Return (x, y) of the center of cell containing provided text 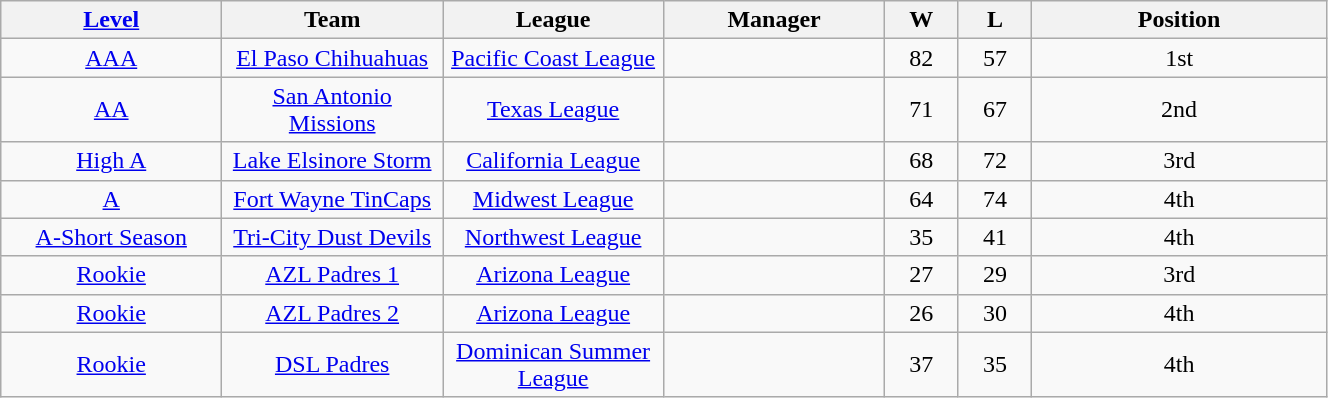
82 (922, 58)
57 (995, 58)
A (112, 199)
AAA (112, 58)
Texas League (554, 110)
Midwest League (554, 199)
Northwest League (554, 237)
68 (922, 161)
30 (995, 313)
71 (922, 110)
El Paso Chihuahuas (332, 58)
California League (554, 161)
37 (922, 364)
AZL Padres 1 (332, 275)
W (922, 20)
27 (922, 275)
Dominican Summer League (554, 364)
26 (922, 313)
A-Short Season (112, 237)
League (554, 20)
29 (995, 275)
Manager (774, 20)
67 (995, 110)
DSL Padres (332, 364)
74 (995, 199)
72 (995, 161)
San Antonio Missions (332, 110)
Lake Elsinore Storm (332, 161)
Level (112, 20)
Tri-City Dust Devils (332, 237)
41 (995, 237)
64 (922, 199)
AA (112, 110)
Pacific Coast League (554, 58)
AZL Padres 2 (332, 313)
Position (1180, 20)
L (995, 20)
1st (1180, 58)
High A (112, 161)
Team (332, 20)
Fort Wayne TinCaps (332, 199)
2nd (1180, 110)
